Detect which cell encompasses the target text, then output its (x, y) center coordinate. 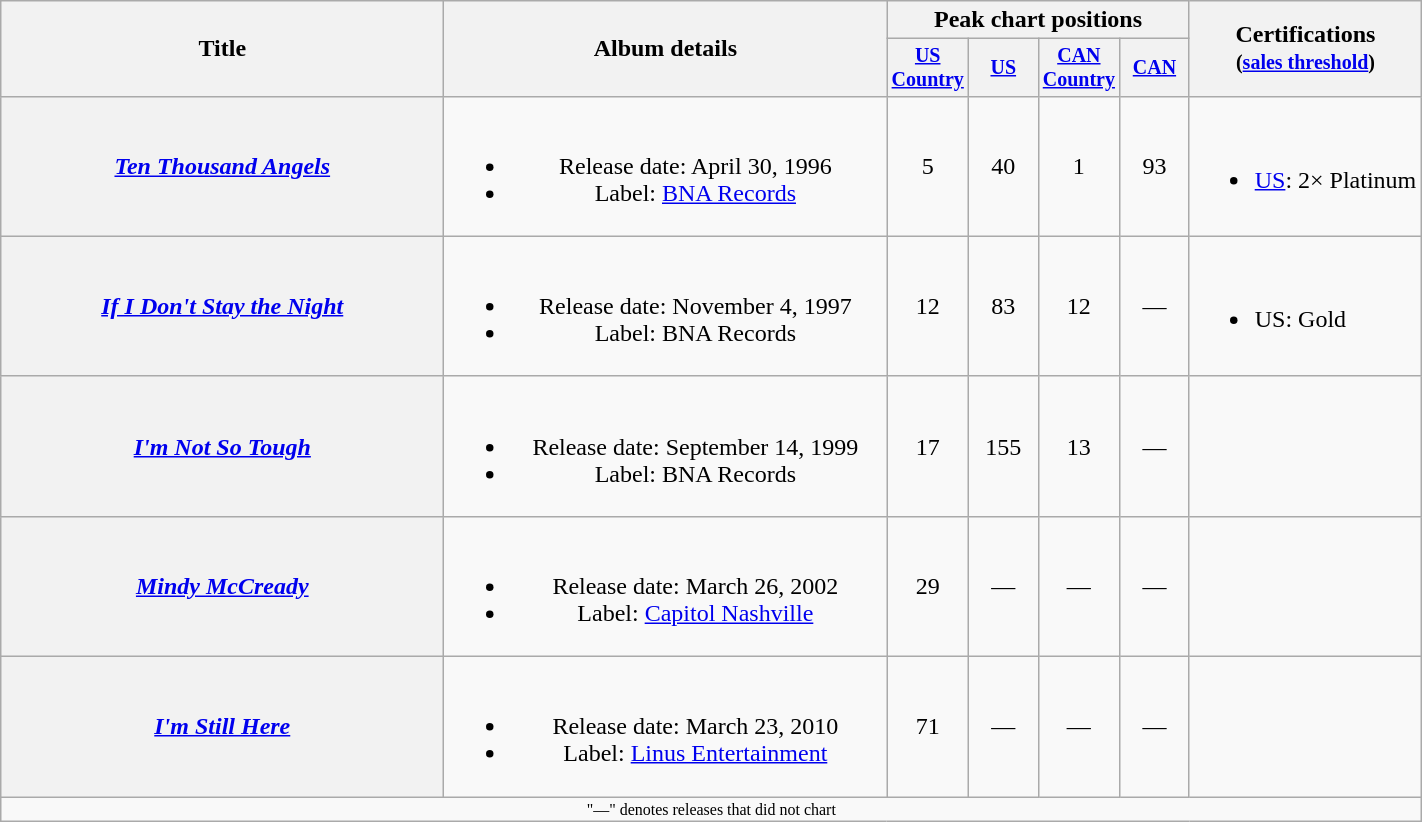
US: Gold (1306, 306)
CAN Country (1079, 68)
Certifications(sales threshold) (1306, 49)
83 (1004, 306)
If I Don't Stay the Night (222, 306)
US: 2× Platinum (1306, 166)
29 (928, 586)
Release date: March 23, 2010Label: Linus Entertainment (666, 727)
US (1004, 68)
Release date: September 14, 1999Label: BNA Records (666, 446)
Mindy McCready (222, 586)
Album details (666, 49)
5 (928, 166)
Release date: March 26, 2002Label: Capitol Nashville (666, 586)
"—" denotes releases that did not chart (712, 809)
71 (928, 727)
155 (1004, 446)
Peak chart positions (1038, 20)
Ten Thousand Angels (222, 166)
Release date: November 4, 1997Label: BNA Records (666, 306)
40 (1004, 166)
17 (928, 446)
Release date: April 30, 1996Label: BNA Records (666, 166)
I'm Still Here (222, 727)
Title (222, 49)
CAN (1154, 68)
93 (1154, 166)
13 (1079, 446)
1 (1079, 166)
I'm Not So Tough (222, 446)
US Country (928, 68)
